Search for the cell housing the specified text and yield its [x, y] center coordinate. 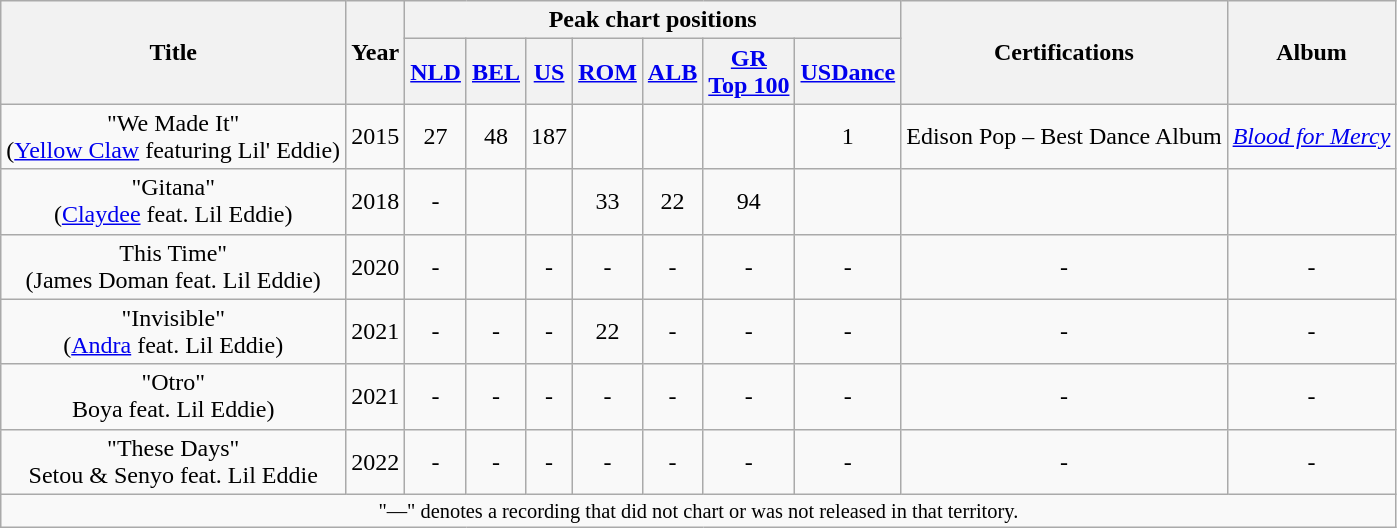
"These Days"Setou & Senyo feat. Lil Eddie [174, 462]
ROM [608, 72]
1 [848, 136]
187 [550, 136]
NLD [436, 72]
Title [174, 52]
"We Made It"(Yellow Claw featuring Lil' Eddie) [174, 136]
2018 [376, 202]
Blood for Mercy [1312, 136]
Certifications [1064, 52]
2022 [376, 462]
ALB [672, 72]
"—" denotes a recording that did not chart or was not released in that territory. [698, 511]
94 [749, 202]
33 [608, 202]
USDance [848, 72]
Peak chart positions [653, 20]
This Time"(James Doman feat. Lil Eddie) [174, 266]
2020 [376, 266]
Year [376, 52]
2015 [376, 136]
"Otro"Boya feat. Lil Eddie) [174, 396]
BEL [496, 72]
"Invisible"(Andra feat. Lil Eddie) [174, 332]
48 [496, 136]
US [550, 72]
Edison Pop – Best Dance Album [1064, 136]
Album [1312, 52]
27 [436, 136]
"Gitana"(Claydee feat. Lil Eddie) [174, 202]
GRTop 100 [749, 72]
